Extract the (x, y) coordinate from the center of the cell holding the provided text.  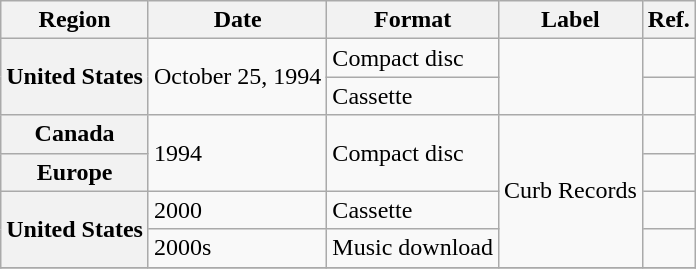
1994 (237, 153)
Ref. (668, 20)
2000s (237, 248)
October 25, 1994 (237, 77)
Music download (413, 248)
Region (75, 20)
Canada (75, 134)
Date (237, 20)
2000 (237, 210)
Label (571, 20)
Format (413, 20)
Curb Records (571, 191)
Europe (75, 172)
